From the cell containing the given text, extract its center point as [X, Y] coordinate. 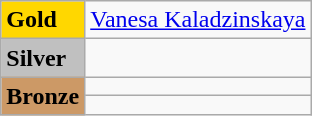
Silver [43, 58]
Gold [43, 20]
Vanesa Kaladzinskaya [198, 20]
Bronze [43, 96]
